Search for the cell housing the specified text and yield its (X, Y) center coordinate. 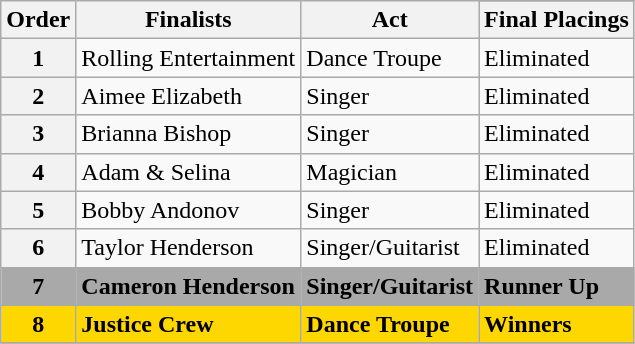
Bobby Andonov (188, 210)
Order (38, 20)
Winners (557, 324)
Runner Up (557, 286)
Magician (390, 172)
6 (38, 248)
Act (390, 20)
2 (38, 96)
Final Placings (557, 20)
Cameron Henderson (188, 286)
Aimee Elizabeth (188, 96)
Rolling Entertainment (188, 58)
1 (38, 58)
Adam & Selina (188, 172)
8 (38, 324)
4 (38, 172)
Finalists (188, 20)
Brianna Bishop (188, 134)
5 (38, 210)
Justice Crew (188, 324)
Taylor Henderson (188, 248)
3 (38, 134)
7 (38, 286)
